Detect which cell encompasses the target text, then output its [X, Y] center coordinate. 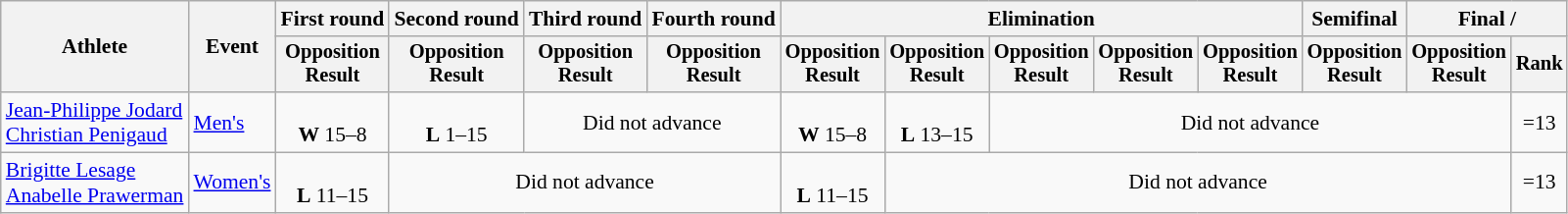
Jean-Philippe JodardChristian Penigaud [95, 122]
L 13–15 [936, 122]
Event [231, 47]
L 1–15 [456, 122]
Fourth round [713, 19]
Elimination [1042, 19]
First round [333, 19]
Third round [586, 19]
Athlete [95, 47]
Second round [456, 19]
Brigitte LesageAnabelle Prawerman [95, 183]
Men's [231, 122]
Rank [1540, 65]
Semifinal [1355, 19]
Final / [1487, 19]
Women's [231, 183]
